Determine the (x, y) coordinate at the center of the cell enclosing the given text.  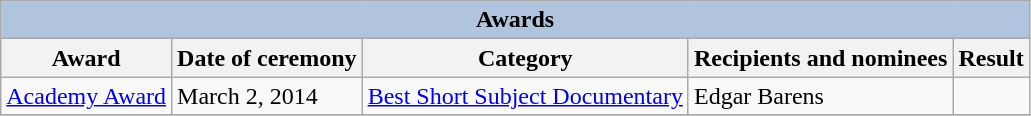
March 2, 2014 (268, 96)
Awards (516, 20)
Recipients and nominees (820, 58)
Edgar Barens (820, 96)
Category (525, 58)
Best Short Subject Documentary (525, 96)
Academy Award (86, 96)
Result (991, 58)
Date of ceremony (268, 58)
Award (86, 58)
